Return the (x, y) coordinate for the center point of the cell that contains the specified text.  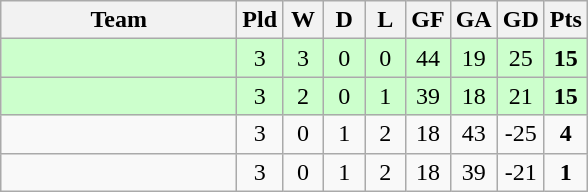
GA (474, 20)
44 (428, 58)
L (386, 20)
4 (566, 134)
21 (520, 96)
-21 (520, 172)
GD (520, 20)
Pld (260, 20)
GF (428, 20)
Team (119, 20)
25 (520, 58)
D (344, 20)
-25 (520, 134)
19 (474, 58)
43 (474, 134)
W (304, 20)
Pts (566, 20)
